Capture the cell that displays the provided text and extract its [x, y] central coordinate. 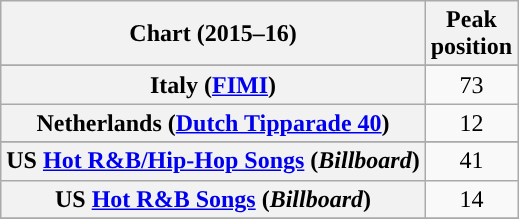
Chart (2015–16) [213, 34]
14 [471, 199]
US Hot R&B/Hip-Hop Songs (Billboard) [213, 161]
41 [471, 161]
Peakposition [471, 34]
Italy (FIMI) [213, 85]
73 [471, 85]
US Hot R&B Songs (Billboard) [213, 199]
Netherlands (Dutch Tipparade 40) [213, 123]
12 [471, 123]
